Return the (X, Y) coordinate for the center point of the cell that contains the specified text.  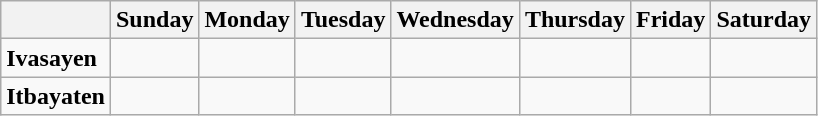
Tuesday (343, 20)
Saturday (764, 20)
Wednesday (455, 20)
Friday (670, 20)
Ivasayen (56, 58)
Thursday (574, 20)
Monday (247, 20)
Itbayaten (56, 96)
Sunday (154, 20)
